Return [x, y] of the center of cell containing provided text 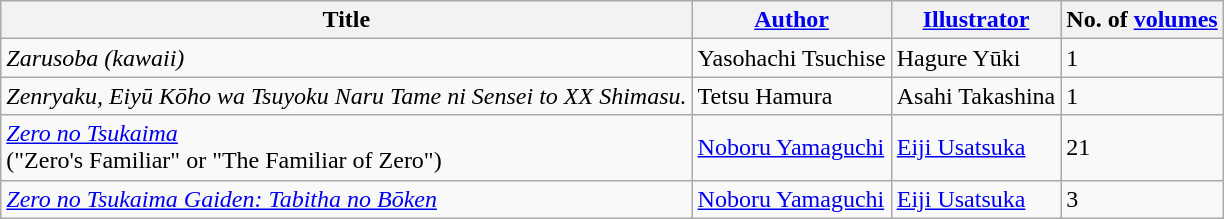
Illustrator [976, 20]
Author [792, 20]
Yasohachi Tsuchise [792, 58]
Asahi Takashina [976, 96]
Title [346, 20]
Hagure Yūki [976, 58]
No. of volumes [1142, 20]
21 [1142, 148]
Zero no Tsukaima("Zero's Familiar" or "The Familiar of Zero") [346, 148]
3 [1142, 199]
Zero no Tsukaima Gaiden: Tabitha no Bōken [346, 199]
Tetsu Hamura [792, 96]
Zenryaku, Eiyū Kōho wa Tsuyoku Naru Tame ni Sensei to XX Shimasu. [346, 96]
Zarusoba (kawaii) [346, 58]
